Pinpoint the cell where the given text exists, returning its [X, Y] midpoint coordinate. 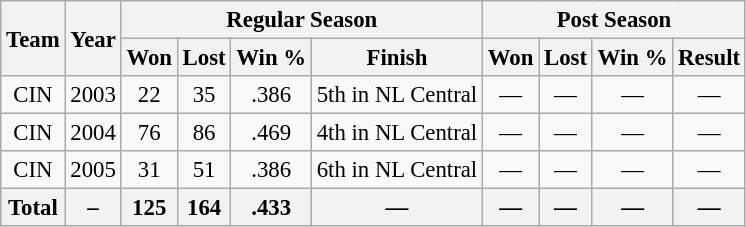
6th in NL Central [396, 170]
Regular Season [302, 20]
35 [204, 95]
51 [204, 170]
76 [149, 133]
Finish [396, 58]
164 [204, 208]
Result [710, 58]
Total [33, 208]
125 [149, 208]
Team [33, 38]
– [93, 208]
.433 [271, 208]
22 [149, 95]
2005 [93, 170]
.469 [271, 133]
5th in NL Central [396, 95]
31 [149, 170]
4th in NL Central [396, 133]
86 [204, 133]
Post Season [614, 20]
2003 [93, 95]
2004 [93, 133]
Year [93, 38]
